Scan for the cell matching the given text and deliver its [X, Y] coordinate at center. 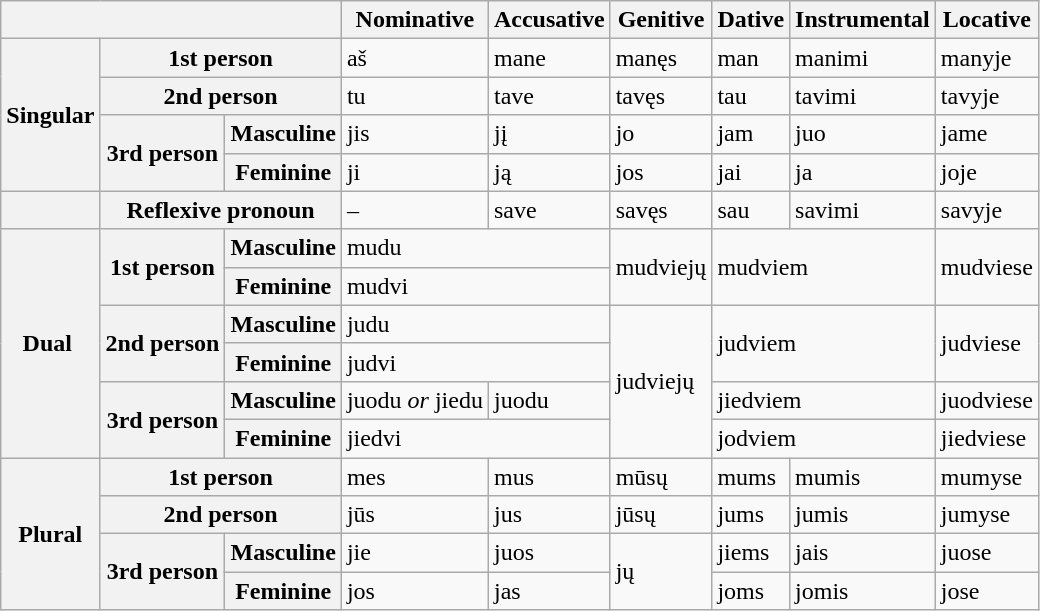
mūsų [661, 477]
save [549, 210]
mes [414, 477]
judvi [476, 362]
Locative [986, 20]
joms [751, 591]
tau [751, 96]
jas [549, 591]
jis [414, 134]
mudviem [824, 267]
mudvi [476, 286]
jiedvi [476, 438]
jie [414, 553]
mumyse [986, 477]
judviejų [661, 381]
man [751, 58]
ji [414, 172]
savyje [986, 210]
mums [751, 477]
sau [751, 210]
jodviem [824, 438]
jumis [863, 515]
judviese [986, 343]
Singular [50, 115]
tavimi [863, 96]
Accusative [549, 20]
jais [863, 553]
mus [549, 477]
tu [414, 96]
savimi [863, 210]
mudu [476, 248]
mumis [863, 477]
jiems [751, 553]
juodu or jiedu [414, 400]
mudviejų [661, 267]
jiedviese [986, 438]
mudviese [986, 267]
jai [751, 172]
manimi [863, 58]
jame [986, 134]
juo [863, 134]
jūs [414, 515]
jam [751, 134]
Plural [50, 534]
manęs [661, 58]
jose [986, 591]
jiedviem [824, 400]
jus [549, 515]
ją [549, 172]
Instrumental [863, 20]
tavęs [661, 96]
tave [549, 96]
Dual [50, 343]
Reflexive pronoun [221, 210]
aš [414, 58]
savęs [661, 210]
joje [986, 172]
juos [549, 553]
mane [549, 58]
tavyje [986, 96]
manyje [986, 58]
ja [863, 172]
jų [661, 572]
judviem [824, 343]
juose [986, 553]
Genitive [661, 20]
jumyse [986, 515]
jomis [863, 591]
jūsų [661, 515]
jo [661, 134]
– [414, 210]
Nominative [414, 20]
juodu [549, 400]
juodviese [986, 400]
jį [549, 134]
judu [476, 324]
Dative [751, 20]
jums [751, 515]
